Scan for the cell matching the given text and deliver its (X, Y) coordinate at center. 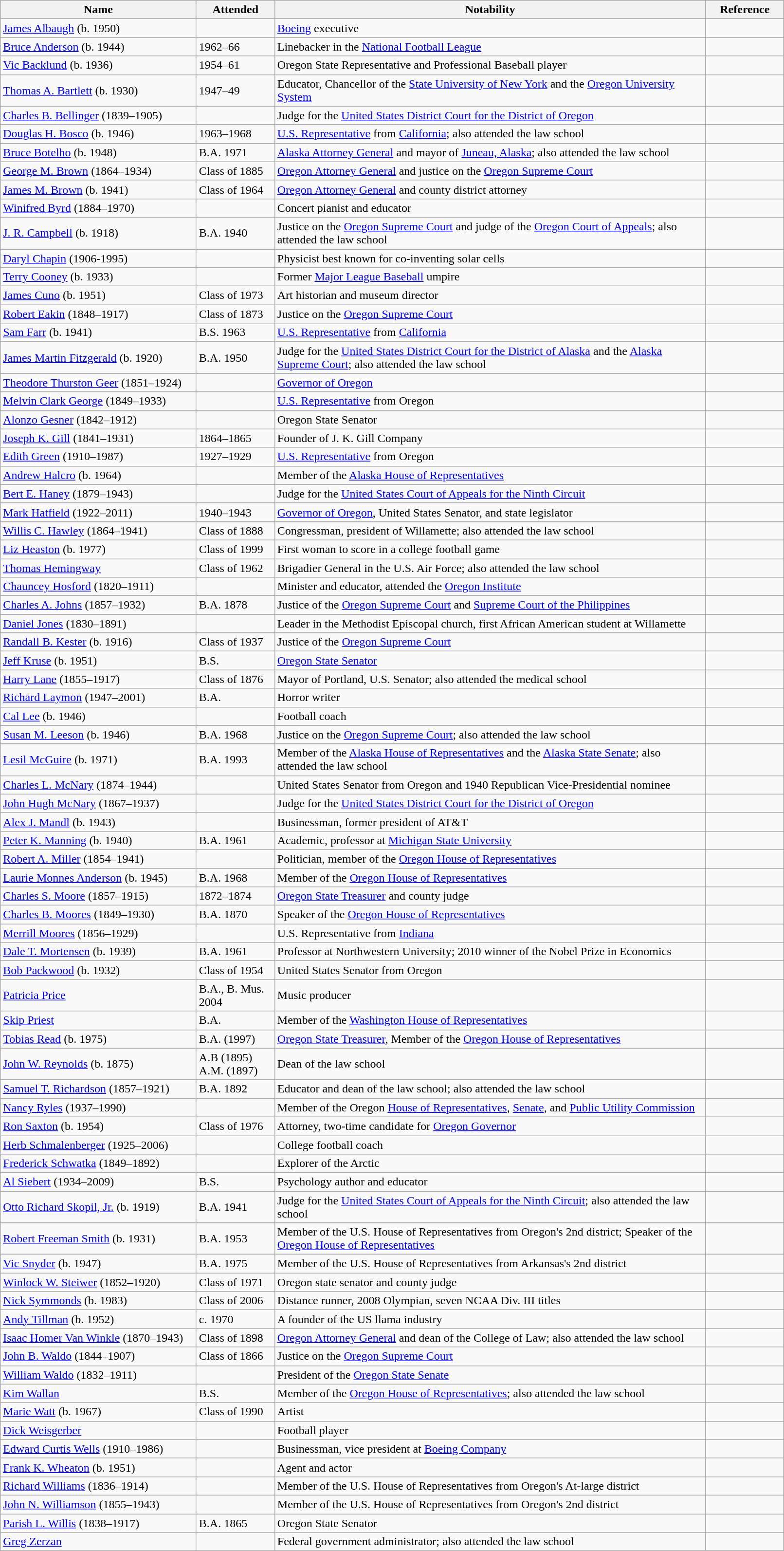
B.A. 1971 (236, 152)
U.S. Representative from California (490, 332)
Class of 1873 (236, 314)
Jeff Kruse (b. 1951) (98, 661)
Governor of Oregon (490, 383)
Mayor of Portland, U.S. Senator; also attended the medical school (490, 679)
1963–1968 (236, 134)
United States Senator from Oregon (490, 970)
B.A. 1878 (236, 605)
Winifred Byrd (1884–1970) (98, 208)
Founder of J. K. Gill Company (490, 438)
Sam Farr (b. 1941) (98, 332)
Name (98, 10)
Daryl Chapin (1906-1995) (98, 258)
Skip Priest (98, 1020)
Professor at Northwestern University; 2010 winner of the Nobel Prize in Economics (490, 952)
Vic Backlund (b. 1936) (98, 65)
Daniel Jones (1830–1891) (98, 624)
Art historian and museum director (490, 295)
Herb Schmalenberger (1925–2006) (98, 1145)
Leader in the Methodist Episcopal church, first African American student at Willamette (490, 624)
Chauncey Hosford (1820–1911) (98, 587)
Edward Curtis Wells (1910–1986) (98, 1449)
B.A. 1870 (236, 915)
Academic, professor at Michigan State University (490, 840)
Bert E. Haney (1879–1943) (98, 494)
Justice of the Oregon Supreme Court (490, 642)
Richard Laymon (1947–2001) (98, 698)
B.S. 1963 (236, 332)
1954–61 (236, 65)
Richard Williams (1836–1914) (98, 1486)
Class of 1999 (236, 549)
Kim Wallan (98, 1393)
B.A. 1953 (236, 1238)
Al Siebert (1934–2009) (98, 1182)
Oregon State Representative and Professional Baseball player (490, 65)
Bruce Anderson (b. 1944) (98, 47)
Vic Snyder (b. 1947) (98, 1264)
Mark Hatfield (1922–2011) (98, 512)
Theodore Thurston Geer (1851–1924) (98, 383)
Nancy Ryles (1937–1990) (98, 1108)
Agent and actor (490, 1467)
1872–1874 (236, 896)
1864–1865 (236, 438)
Dale T. Mortensen (b. 1939) (98, 952)
Educator and dean of the law school; also attended the law school (490, 1089)
John W. Reynolds (b. 1875) (98, 1064)
B.A. 1950 (236, 357)
Class of 1964 (236, 189)
Former Major League Baseball umpire (490, 277)
B.A. 1892 (236, 1089)
Greg Zerzan (98, 1542)
Artist (490, 1412)
Winlock W. Steiwer (1852–1920) (98, 1282)
College football coach (490, 1145)
Marie Watt (b. 1967) (98, 1412)
Robert Eakin (1848–1917) (98, 314)
Member of the Alaska House of Representatives (490, 475)
Class of 1954 (236, 970)
Robert A. Miller (1854–1941) (98, 859)
B.A. (1997) (236, 1039)
Robert Freeman Smith (b. 1931) (98, 1238)
Frank K. Wheaton (b. 1951) (98, 1467)
Class of 1937 (236, 642)
U.S. Representative from California; also attended the law school (490, 134)
Alonzo Gesner (1842–1912) (98, 420)
Horror writer (490, 698)
Educator, Chancellor of the State University of New York and the Oregon University System (490, 91)
Physicist best known for co-inventing solar cells (490, 258)
Member of the U.S. House of Representatives from Oregon's At-large district (490, 1486)
First woman to score in a college football game (490, 549)
Judge for the United States District Court for the District of Alaska and the Alaska Supreme Court; also attended the law school (490, 357)
Football player (490, 1430)
Joseph K. Gill (1841–1931) (98, 438)
B.A. 1941 (236, 1206)
Psychology author and educator (490, 1182)
Alaska Attorney General and mayor of Juneau, Alaska; also attended the law school (490, 152)
Member of the Oregon House of Representatives (490, 878)
B.A., B. Mus. 2004 (236, 995)
Music producer (490, 995)
Cal Lee (b. 1946) (98, 716)
Class of 1898 (236, 1338)
Susan M. Leeson (b. 1946) (98, 735)
Attorney, two-time candidate for Oregon Governor (490, 1126)
Alex J. Mandl (b. 1943) (98, 822)
1940–1943 (236, 512)
Willis C. Hawley (1864–1941) (98, 531)
Class of 1866 (236, 1356)
Minister and educator, attended the Oregon Institute (490, 587)
Thomas Hemingway (98, 568)
1947–49 (236, 91)
Charles B. Bellinger (1839–1905) (98, 115)
Reference (745, 10)
Randall B. Kester (b. 1916) (98, 642)
Samuel T. Richardson (1857–1921) (98, 1089)
Class of 1973 (236, 295)
Oregon state senator and county judge (490, 1282)
Peter K. Manning (b. 1940) (98, 840)
Justice on the Oregon Supreme Court; also attended the law school (490, 735)
Dick Weisgerber (98, 1430)
Laurie Monnes Anderson (b. 1945) (98, 878)
Melvin Clark George (1849–1933) (98, 401)
Charles L. McNary (1874–1944) (98, 785)
Class of 1962 (236, 568)
Speaker of the Oregon House of Representatives (490, 915)
Oregon Attorney General and dean of the College of Law; also attended the law school (490, 1338)
Justice of the Oregon Supreme Court and Supreme Court of the Philippines (490, 605)
James Albaugh (b. 1950) (98, 28)
Class of 1990 (236, 1412)
Politician, member of the Oregon House of Representatives (490, 859)
Class of 1876 (236, 679)
Distance runner, 2008 Olympian, seven NCAA Div. III titles (490, 1301)
Member of the Oregon House of Representatives; also attended the law school (490, 1393)
Bruce Botelho (b. 1948) (98, 152)
B.A. 1975 (236, 1264)
Andrew Halcro (b. 1964) (98, 475)
Class of 1888 (236, 531)
Attended (236, 10)
Justice on the Oregon Supreme Court and judge of the Oregon Court of Appeals; also attended the law school (490, 233)
Congressman, president of Willamette; also attended the law school (490, 531)
Football coach (490, 716)
Class of 1885 (236, 171)
Businessman, vice president at Boeing Company (490, 1449)
Otto Richard Skopil, Jr. (b. 1919) (98, 1206)
Merrill Moores (1856–1929) (98, 933)
James Martin Fitzgerald (b. 1920) (98, 357)
John N. Williamson (1855–1943) (98, 1504)
Isaac Homer Van Winkle (1870–1943) (98, 1338)
Class of 1971 (236, 1282)
Lesil McGuire (b. 1971) (98, 759)
Judge for the United States Court of Appeals for the Ninth Circuit; also attended the law school (490, 1206)
B.A. 1865 (236, 1523)
Explorer of the Arctic (490, 1163)
B.A. 1940 (236, 233)
Tobias Read (b. 1975) (98, 1039)
Oregon Attorney General and justice on the Oregon Supreme Court (490, 171)
Member of the U.S. House of Representatives from Arkansas's 2nd district (490, 1264)
Nick Symmonds (b. 1983) (98, 1301)
Businessman, former president of AT&T (490, 822)
Edith Green (1910–1987) (98, 457)
Judge for the United States Court of Appeals for the Ninth Circuit (490, 494)
Thomas A. Bartlett (b. 1930) (98, 91)
James M. Brown (b. 1941) (98, 189)
Douglas H. Bosco (b. 1946) (98, 134)
1927–1929 (236, 457)
Ron Saxton (b. 1954) (98, 1126)
Member of the U.S. House of Representatives from Oregon's 2nd district (490, 1504)
Liz Heaston (b. 1977) (98, 549)
Bob Packwood (b. 1932) (98, 970)
John B. Waldo (1844–1907) (98, 1356)
Oregon Attorney General and county district attorney (490, 189)
President of the Oregon State Senate (490, 1375)
United States Senator from Oregon and 1940 Republican Vice-Presidential nominee (490, 785)
Class of 1976 (236, 1126)
Concert pianist and educator (490, 208)
c. 1970 (236, 1319)
George M. Brown (1864–1934) (98, 171)
A founder of the US llama industry (490, 1319)
J. R. Campbell (b. 1918) (98, 233)
Oregon State Treasurer and county judge (490, 896)
B.A. 1993 (236, 759)
Patricia Price (98, 995)
U.S. Representative from Indiana (490, 933)
Andy Tillman (b. 1952) (98, 1319)
Charles A. Johns (1857–1932) (98, 605)
James Cuno (b. 1951) (98, 295)
Governor of Oregon, United States Senator, and state legislator (490, 512)
Terry Cooney (b. 1933) (98, 277)
John Hugh McNary (1867–1937) (98, 803)
Member of the Oregon House of Representatives, Senate, and Public Utility Commission (490, 1108)
William Waldo (1832–1911) (98, 1375)
Linebacker in the National Football League (490, 47)
Member of the Washington House of Representatives (490, 1020)
Dean of the law school (490, 1064)
Member of the Alaska House of Representatives and the Alaska State Senate; also attended the law school (490, 759)
Brigadier General in the U.S. Air Force; also attended the law school (490, 568)
Charles B. Moores (1849–1930) (98, 915)
Frederick Schwatka (1849–1892) (98, 1163)
Class of 2006 (236, 1301)
Charles S. Moore (1857–1915) (98, 896)
Notability (490, 10)
Boeing executive (490, 28)
A.B (1895)A.M. (1897) (236, 1064)
1962–66 (236, 47)
Member of the U.S. House of Representatives from Oregon's 2nd district; Speaker of the Oregon House of Representatives (490, 1238)
Federal government administrator; also attended the law school (490, 1542)
Harry Lane (1855–1917) (98, 679)
Oregon State Treasurer, Member of the Oregon House of Representatives (490, 1039)
Parish L. Willis (1838–1917) (98, 1523)
